Find where the given text appears and provide that cell's center as [x, y] coordinate. 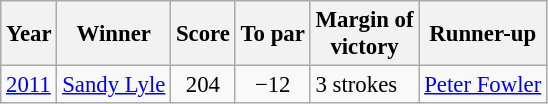
204 [204, 85]
Peter Fowler [483, 85]
3 strokes [364, 85]
Runner-up [483, 34]
Year [29, 34]
Margin ofvictory [364, 34]
2011 [29, 85]
Winner [114, 34]
Sandy Lyle [114, 85]
Score [204, 34]
−12 [272, 85]
To par [272, 34]
